Locate the cell with the specified text and output its [X, Y] center coordinate. 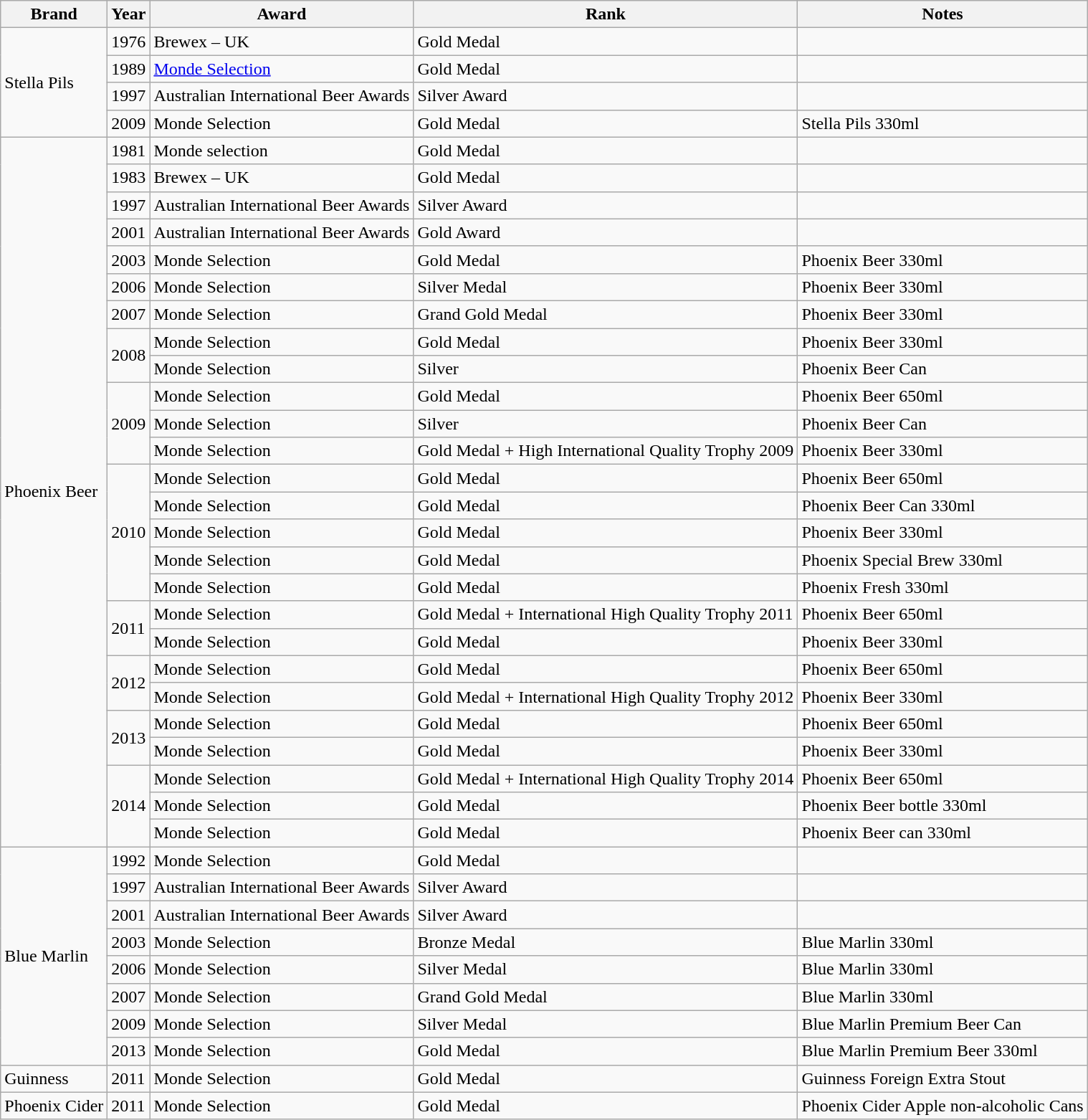
Blue Marlin Premium Beer Can [943, 1024]
Bronze Medal [606, 942]
1981 [129, 151]
Gold Medal + International High Quality Trophy 2014 [606, 778]
Year [129, 14]
Stella Pils 330ml [943, 123]
Phoenix Special Brew 330ml [943, 560]
1992 [129, 860]
Guinness Foreign Extra Stout [943, 1078]
Notes [943, 14]
2010 [129, 533]
Gold Award [606, 232]
Phoenix Beer Can 330ml [943, 506]
Phoenix Beer can 330ml [943, 833]
1983 [129, 178]
Phoenix Beer [54, 492]
2012 [129, 683]
Phoenix Cider [54, 1106]
Guinness [54, 1078]
Brand [54, 14]
Monde selection [282, 151]
1976 [129, 42]
Blue Marlin [54, 956]
1989 [129, 69]
2008 [129, 356]
Blue Marlin Premium Beer 330ml [943, 1051]
Phoenix Cider Apple non-alcoholic Cans [943, 1106]
Gold Medal + International High Quality Trophy 2011 [606, 614]
Gold Medal + International High Quality Trophy 2012 [606, 696]
Phoenix Fresh 330ml [943, 587]
Rank [606, 14]
Phoenix Beer bottle 330ml [943, 806]
Gold Medal + High International Quality Trophy 2009 [606, 451]
2014 [129, 805]
Stella Pils [54, 82]
Award [282, 14]
